Output the (X, Y) coordinate of the center of the cell containing the given text.  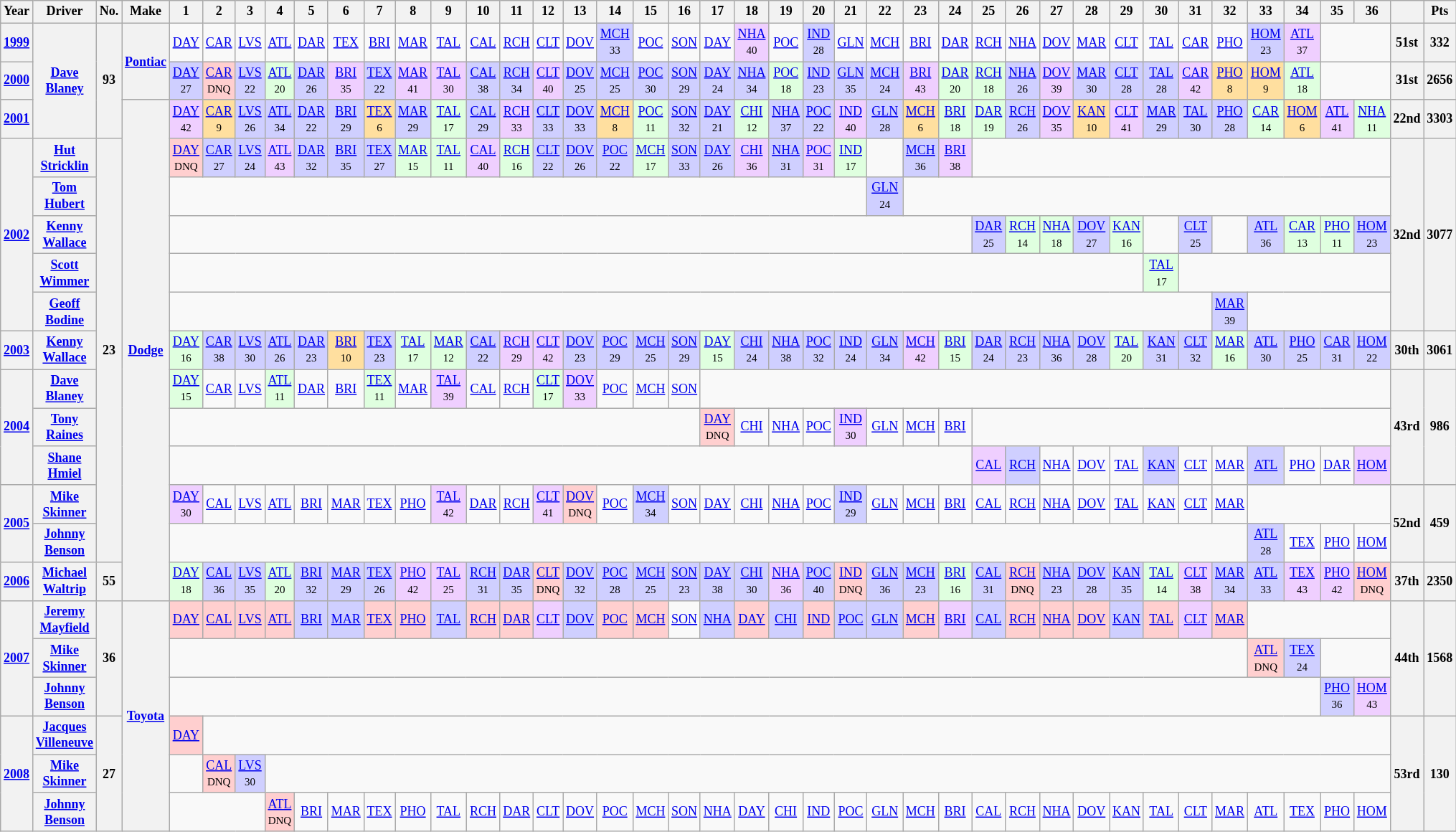
DAY21 (717, 119)
Shane Hmiel (65, 465)
Tom Hubert (65, 197)
CHI30 (752, 581)
332 (1440, 42)
3061 (1440, 350)
2000 (17, 81)
37th (1407, 581)
POC11 (651, 119)
GLN36 (885, 581)
CAL29 (483, 119)
17 (717, 11)
31st (1407, 81)
RCH23 (1023, 350)
ATL34 (280, 119)
2004 (17, 427)
NHA23 (1056, 581)
CAR31 (1337, 350)
TAL28 (1161, 81)
DAR24 (988, 350)
Dodge (146, 350)
Pts (1440, 11)
CAR42 (1196, 81)
CAL38 (483, 81)
CARDNQ (219, 81)
NHA18 (1056, 235)
Pontiac (146, 62)
20 (818, 11)
CAL36 (219, 581)
Year (17, 11)
GLN28 (885, 119)
Jacques Villeneuve (65, 735)
POC31 (818, 158)
2001 (17, 119)
Hut Stricklin (65, 158)
BRI32 (311, 581)
CLT22 (548, 158)
TEX22 (379, 81)
BRI10 (346, 350)
IND40 (851, 119)
KAN10 (1092, 119)
MCH33 (615, 42)
CLT17 (548, 389)
BRI29 (346, 119)
DAR35 (516, 581)
BRI38 (955, 158)
NHA38 (786, 350)
ATL28 (1265, 543)
13 (580, 11)
DAY38 (717, 581)
GLN34 (885, 350)
DAR22 (311, 119)
CAR9 (219, 119)
30th (1407, 350)
KAN31 (1161, 350)
TEX6 (379, 119)
15 (651, 11)
MCH24 (885, 81)
MAR30 (1092, 81)
PHO36 (1337, 696)
2003 (17, 350)
No. (109, 11)
CAR38 (219, 350)
PHO25 (1303, 350)
DOV39 (1056, 81)
CLT38 (1196, 581)
2007 (17, 658)
Toyota (146, 716)
RCH18 (988, 81)
CLT40 (548, 81)
CLT33 (548, 119)
CLT32 (1196, 350)
NHA34 (752, 81)
986 (1440, 427)
CLT25 (1196, 235)
3077 (1440, 235)
HOM22 (1371, 350)
PHO28 (1230, 119)
DOV23 (580, 350)
TEX26 (379, 581)
HOM6 (1303, 119)
POC30 (651, 81)
DAR26 (311, 81)
DOV27 (1092, 235)
Make (146, 11)
29 (1127, 11)
KAN16 (1127, 235)
130 (1440, 773)
6 (346, 11)
22 (885, 11)
4 (280, 11)
CAR27 (219, 158)
HOM9 (1265, 81)
SON32 (684, 119)
459 (1440, 524)
CHI36 (752, 158)
TAL14 (1161, 581)
ATL26 (280, 350)
Scott Wimmer (65, 273)
26 (1023, 11)
GLN24 (885, 197)
10 (483, 11)
RCH31 (483, 581)
DOV25 (580, 81)
12 (548, 11)
19 (786, 11)
RCH16 (516, 158)
DOVDNQ (580, 504)
IND24 (851, 350)
30 (1161, 11)
33 (1265, 11)
MAR16 (1230, 350)
21 (851, 11)
KAN35 (1127, 581)
53rd (1407, 773)
NHA31 (786, 158)
34 (1303, 11)
TAL25 (448, 581)
DAY26 (717, 158)
LVS26 (250, 119)
TAL11 (448, 158)
POC18 (786, 81)
DAR20 (955, 81)
28 (1092, 11)
BRI43 (921, 81)
MCH17 (651, 158)
NHA40 (752, 42)
DOV35 (1056, 119)
HOM43 (1371, 696)
DAY24 (717, 81)
31 (1196, 11)
2 (219, 11)
ATL18 (1303, 81)
2656 (1440, 81)
CAL40 (483, 158)
DAR23 (311, 350)
DAY18 (186, 581)
MAR39 (1230, 312)
Michael Waltrip (65, 581)
INDDNQ (851, 581)
2350 (1440, 581)
IND28 (818, 42)
35 (1337, 11)
DAY30 (186, 504)
2008 (17, 773)
8 (413, 11)
22nd (1407, 119)
RCH29 (516, 350)
32nd (1407, 235)
MCH6 (921, 119)
DAR19 (988, 119)
NHA26 (1023, 81)
RCH26 (1023, 119)
LVS24 (250, 158)
CLT28 (1127, 81)
52nd (1407, 524)
TAL42 (448, 504)
MCH8 (615, 119)
24 (955, 11)
CAL22 (483, 350)
IND23 (818, 81)
MCH23 (921, 581)
51st (1407, 42)
RCHDNQ (1023, 581)
CHI12 (752, 119)
PHO8 (1230, 81)
BRI15 (955, 350)
CLTDNQ (548, 581)
POC32 (818, 350)
NHA11 (1371, 119)
ATL37 (1303, 42)
IND29 (851, 504)
CAR14 (1265, 119)
11 (516, 11)
POC29 (615, 350)
TEX27 (379, 158)
IND17 (851, 158)
TEX11 (379, 389)
SON23 (684, 581)
MAR15 (413, 158)
ATL30 (1265, 350)
2002 (17, 235)
RCH34 (516, 81)
CALDNQ (219, 774)
MAR41 (413, 81)
MAR12 (448, 350)
44th (1407, 658)
ATL43 (280, 158)
TEX43 (1303, 581)
TEX24 (1303, 658)
DOV26 (580, 158)
PHO11 (1337, 235)
POC28 (615, 581)
43rd (1407, 427)
CHI24 (752, 350)
ATL11 (280, 389)
RCH14 (1023, 235)
CLT42 (548, 350)
LVS22 (250, 81)
RCH33 (516, 119)
1999 (17, 42)
DAY27 (186, 81)
DAY16 (186, 350)
2006 (17, 581)
LVS35 (250, 581)
CAR13 (1303, 235)
3303 (1440, 119)
NHA37 (786, 119)
TAL20 (1127, 350)
DAR32 (311, 158)
BRI16 (955, 581)
16 (684, 11)
18 (752, 11)
TEX23 (379, 350)
TAL39 (448, 389)
Tony Raines (65, 427)
55 (109, 581)
7 (379, 11)
ATL41 (1337, 119)
3 (250, 11)
IND30 (851, 427)
Geoff Bodine (65, 312)
ATL36 (1265, 235)
DAR25 (988, 235)
BRI18 (955, 119)
MCH42 (921, 350)
25 (988, 11)
MCH36 (921, 158)
32 (1230, 11)
1568 (1440, 658)
POC40 (818, 581)
GLN35 (851, 81)
5 (311, 11)
CAL31 (988, 581)
MCH34 (651, 504)
HOMDNQ (1371, 581)
1 (186, 11)
9 (448, 11)
93 (109, 80)
2005 (17, 524)
Driver (65, 11)
14 (615, 11)
ATL33 (1265, 581)
DAY42 (186, 119)
Jeremy Mayfield (65, 620)
DOV32 (580, 581)
MAR34 (1230, 581)
SON33 (684, 158)
